Determine the (X, Y) coordinate at the center of the cell enclosing the given text.  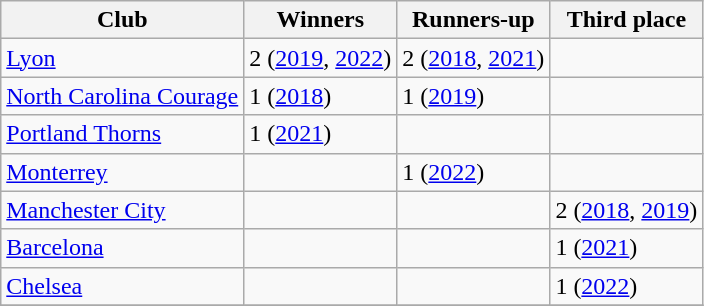
Manchester City (122, 210)
Third place (626, 20)
Monterrey (122, 172)
North Carolina Courage (122, 96)
1 (2019) (474, 96)
Lyon (122, 58)
Portland Thorns (122, 134)
Winners (320, 20)
Club (122, 20)
Chelsea (122, 286)
Runners-up (474, 20)
2 (2018, 2019) (626, 210)
2 (2019, 2022) (320, 58)
1 (2018) (320, 96)
Barcelona (122, 248)
2 (2018, 2021) (474, 58)
